Identify which cell holds the provided text, then report its [x, y] central coordinate. 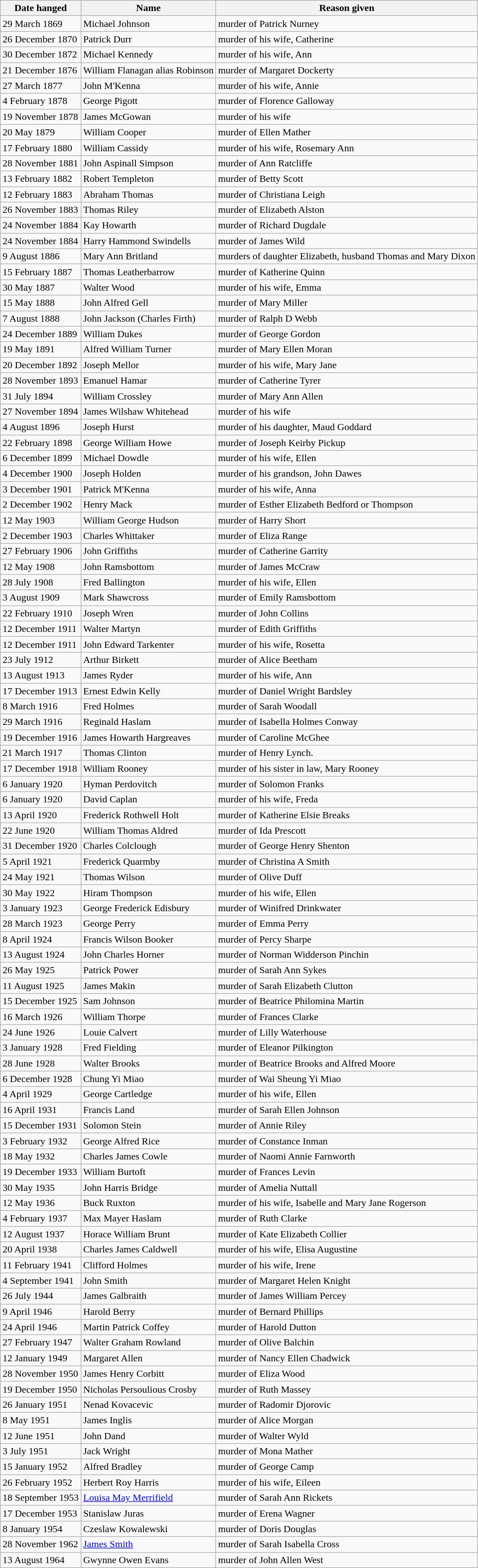
26 February 1952 [41, 1482]
murder of his wife, Rosemary Ann [347, 148]
murder of John Allen West [347, 1560]
Patrick M'Kenna [148, 489]
30 May 1887 [41, 287]
John Charles Horner [148, 955]
3 December 1901 [41, 489]
Walter Brooks [148, 1063]
murder of Mary Miller [347, 303]
3 February 1932 [41, 1141]
John Edward Tarkenter [148, 644]
murder of his grandson, John Dawes [347, 474]
murder of his sister in law, Mary Rooney [347, 769]
Charles James Cowle [148, 1156]
murder of Radomir Djorovic [347, 1405]
20 April 1938 [41, 1250]
15 January 1952 [41, 1467]
4 February 1878 [41, 101]
11 August 1925 [41, 986]
murder of his wife, Freda [347, 799]
Alfred Bradley [148, 1467]
murder of Mary Ann Allen [347, 396]
murder of George Camp [347, 1467]
murder of his wife, Mary Jane [347, 365]
Arthur Birkett [148, 660]
12 August 1937 [41, 1234]
murder of Edith Griffiths [347, 629]
22 February 1898 [41, 442]
murder of his daughter, Maud Goddard [347, 427]
murder of George Henry Shenton [347, 846]
murder of his wife, Eileen [347, 1482]
murder of Henry Lynch. [347, 753]
William Cassidy [148, 148]
George Cartledge [148, 1094]
Fred Ballington [148, 582]
Reginald Haslam [148, 722]
16 April 1931 [41, 1110]
19 November 1878 [41, 117]
James Inglis [148, 1420]
Hyman Perdovitch [148, 784]
Gwynne Owen Evans [148, 1560]
11 February 1941 [41, 1265]
30 May 1935 [41, 1188]
John Alfred Gell [148, 303]
3 January 1923 [41, 908]
murder of James William Percey [347, 1296]
Chung Yi Miao [148, 1079]
murder of Harold Dutton [347, 1327]
24 December 1889 [41, 334]
27 November 1894 [41, 411]
Thomas Wilson [148, 877]
Patrick Power [148, 970]
murder of Christina A Smith [347, 861]
Abraham Thomas [148, 194]
murder of Wai Sheung Yi Miao [347, 1079]
Thomas Clinton [148, 753]
12 May 1936 [41, 1203]
Francis Land [148, 1110]
17 February 1880 [41, 148]
2 December 1903 [41, 536]
murder of Katherine Quinn [347, 272]
Solomon Stein [148, 1125]
murder of Elizabeth Alston [347, 210]
2 December 1902 [41, 505]
murder of Isabella Holmes Conway [347, 722]
28 November 1881 [41, 163]
murder of Mona Mather [347, 1451]
Harold Berry [148, 1312]
Michael Dowdle [148, 458]
John Smith [148, 1281]
murder of Bernard Phillips [347, 1312]
Joseph Wren [148, 613]
murder of Caroline McGhee [347, 738]
murder of Alice Morgan [347, 1420]
Jack Wright [148, 1451]
murder of Sarah Elizabeth Clutton [347, 986]
3 January 1928 [41, 1048]
13 February 1882 [41, 179]
murder of Emily Ramsbottom [347, 598]
15 February 1887 [41, 272]
Charles Colclough [148, 846]
murder of Sarah Woodall [347, 707]
John Aspinall Simpson [148, 163]
murder of Frances Levin [347, 1172]
26 July 1944 [41, 1296]
28 June 1928 [41, 1063]
Joseph Hurst [148, 427]
murder of Norman Widderson Pinchin [347, 955]
Mary Ann Britland [148, 256]
19 December 1916 [41, 738]
George Perry [148, 923]
3 July 1951 [41, 1451]
murder of Esther Elizabeth Bedford or Thompson [347, 505]
William Thomas Aldred [148, 830]
7 August 1888 [41, 318]
6 December 1899 [41, 458]
Louisa May Merrifield [148, 1498]
12 May 1903 [41, 520]
Max Mayer Haslam [148, 1219]
3 August 1909 [41, 598]
13 April 1920 [41, 815]
James Galbraith [148, 1296]
Joseph Holden [148, 474]
23 July 1912 [41, 660]
13 August 1924 [41, 955]
murder of his wife, Elisa Augustine [347, 1250]
19 December 1933 [41, 1172]
18 May 1932 [41, 1156]
24 May 1921 [41, 877]
12 February 1883 [41, 194]
16 March 1926 [41, 1017]
William Crossley [148, 396]
John Harris Bridge [148, 1188]
Horace William Brunt [148, 1234]
murder of Lilly Waterhouse [347, 1032]
27 February 1947 [41, 1343]
17 December 1913 [41, 691]
Herbert Roy Harris [148, 1482]
20 May 1879 [41, 132]
murder of Ann Ratcliffe [347, 163]
murder of Sarah Ann Rickets [347, 1498]
28 July 1908 [41, 582]
murder of Richard Dugdale [347, 225]
murder of Sarah Ellen Johnson [347, 1110]
31 July 1894 [41, 396]
13 August 1913 [41, 675]
9 August 1886 [41, 256]
George Pigott [148, 101]
murder of Christiana Leigh [347, 194]
murder of his wife, Rosetta [347, 644]
Thomas Riley [148, 210]
murder of Nancy Ellen Chadwick [347, 1358]
Mark Shawcross [148, 598]
Buck Ruxton [148, 1203]
murder of Margaret Helen Knight [347, 1281]
20 December 1892 [41, 365]
John Ramsbottom [148, 567]
murder of Naomi Annie Farnworth [347, 1156]
Date hanged [41, 8]
murder of Olive Duff [347, 877]
murder of Sarah Isabella Cross [347, 1544]
4 September 1941 [41, 1281]
28 November 1950 [41, 1374]
9 April 1946 [41, 1312]
4 August 1896 [41, 427]
12 January 1949 [41, 1358]
John Griffiths [148, 551]
Michael Johnson [148, 24]
8 January 1954 [41, 1529]
murder of Winifred Drinkwater [347, 908]
26 May 1925 [41, 970]
Walter Graham Rowland [148, 1343]
murder of John Collins [347, 613]
murder of Ruth Massey [347, 1389]
Martin Patrick Coffey [148, 1327]
murder of his wife, Irene [347, 1265]
William Flanagan alias Robinson [148, 70]
murder of his wife, Annie [347, 86]
28 November 1962 [41, 1544]
Frederick Quarmby [148, 861]
murder of Emma Perry [347, 923]
murder of Eliza Wood [347, 1374]
Joseph Mellor [148, 365]
murder of Percy Sharpe [347, 939]
12 May 1908 [41, 567]
5 April 1921 [41, 861]
William Burtoft [148, 1172]
James Wilshaw Whitehead [148, 411]
murder of Mary Ellen Moran [347, 349]
murder of Sarah Ann Sykes [347, 970]
Margaret Allen [148, 1358]
murder of Alice Beetham [347, 660]
Harry Hammond Swindells [148, 241]
26 January 1951 [41, 1405]
28 March 1923 [41, 923]
Thomas Leatherbarrow [148, 272]
Louie Calvert [148, 1032]
13 August 1964 [41, 1560]
murder of Joseph Keirby Pickup [347, 442]
17 December 1953 [41, 1513]
murder of Ida Prescott [347, 830]
James McGowan [148, 117]
21 December 1876 [41, 70]
Walter Martyn [148, 629]
murders of daughter Elizabeth, husband Thomas and Mary Dixon [347, 256]
James Howarth Hargreaves [148, 738]
15 December 1925 [41, 1001]
murder of Annie Riley [347, 1125]
Name [148, 8]
murder of Margaret Dockerty [347, 70]
27 March 1877 [41, 86]
Sam Johnson [148, 1001]
murder of his wife, Catherine [347, 39]
4 December 1900 [41, 474]
Alfred William Turner [148, 349]
murder of Kate Elizabeth Collier [347, 1234]
Fred Fielding [148, 1048]
James Smith [148, 1544]
James Makin [148, 986]
22 February 1910 [41, 613]
Clifford Holmes [148, 1265]
29 March 1916 [41, 722]
19 December 1950 [41, 1389]
4 April 1929 [41, 1094]
David Caplan [148, 799]
murder of Beatrice Philomina Martin [347, 1001]
John Dand [148, 1435]
murder of his wife, Isabelle and Mary Jane Rogerson [347, 1203]
8 May 1951 [41, 1420]
William Thorpe [148, 1017]
28 November 1893 [41, 380]
murder of James Wild [347, 241]
William George Hudson [148, 520]
George Alfred Rice [148, 1141]
Frederick Rothwell Holt [148, 815]
Czeslaw Kowalewski [148, 1529]
George William Howe [148, 442]
James Henry Corbitt [148, 1374]
murder of Doris Douglas [347, 1529]
murder of Catherine Tyrer [347, 380]
murder of Catherine Garrity [347, 551]
30 December 1872 [41, 55]
murder of his wife, Anna [347, 489]
murder of George Gordon [347, 334]
30 May 1922 [41, 892]
James Ryder [148, 675]
John Jackson (Charles Firth) [148, 318]
murder of Betty Scott [347, 179]
19 May 1891 [41, 349]
Kay Howarth [148, 225]
22 June 1920 [41, 830]
murder of Ellen Mather [347, 132]
26 December 1870 [41, 39]
Henry Mack [148, 505]
murder of Ralph D Webb [347, 318]
murder of Constance Inman [347, 1141]
21 March 1917 [41, 753]
17 December 1918 [41, 769]
murder of Erena Wagner [347, 1513]
6 December 1928 [41, 1079]
4 February 1937 [41, 1219]
murder of Patrick Nurney [347, 24]
Hiram Thompson [148, 892]
Reason given [347, 8]
26 November 1883 [41, 210]
murder of Olive Balchin [347, 1343]
Nenad Kovacevic [148, 1405]
murder of Daniel Wright Bardsley [347, 691]
31 December 1920 [41, 846]
murder of Solomon Franks [347, 784]
Francis Wilson Booker [148, 939]
murder of James McCraw [347, 567]
12 June 1951 [41, 1435]
murder of Eleanor Pilkington [347, 1048]
Nicholas Persoulious Crosby [148, 1389]
Michael Kennedy [148, 55]
Charles James Caldwell [148, 1250]
24 April 1946 [41, 1327]
8 April 1924 [41, 939]
murder of Frances Clarke [347, 1017]
William Rooney [148, 769]
Fred Holmes [148, 707]
murder of Ruth Clarke [347, 1219]
18 September 1953 [41, 1498]
murder of Amelia Nuttall [347, 1188]
15 May 1888 [41, 303]
24 June 1926 [41, 1032]
William Dukes [148, 334]
Walter Wood [148, 287]
John M'Kenna [148, 86]
29 March 1869 [41, 24]
murder of Katherine Elsie Breaks [347, 815]
William Cooper [148, 132]
27 February 1906 [41, 551]
Ernest Edwin Kelly [148, 691]
8 March 1916 [41, 707]
murder of Walter Wyld [347, 1435]
Stanislaw Juras [148, 1513]
Robert Templeton [148, 179]
murder of Beatrice Brooks and Alfred Moore [347, 1063]
George Frederick Edisbury [148, 908]
15 December 1931 [41, 1125]
murder of Harry Short [347, 520]
Patrick Durr [148, 39]
murder of Florence Galloway [347, 101]
Charles Whittaker [148, 536]
murder of Eliza Range [347, 536]
Emanuel Hamar [148, 380]
murder of his wife, Emma [347, 287]
